Return the (X, Y) coordinate for the center point of the cell that contains the specified text.  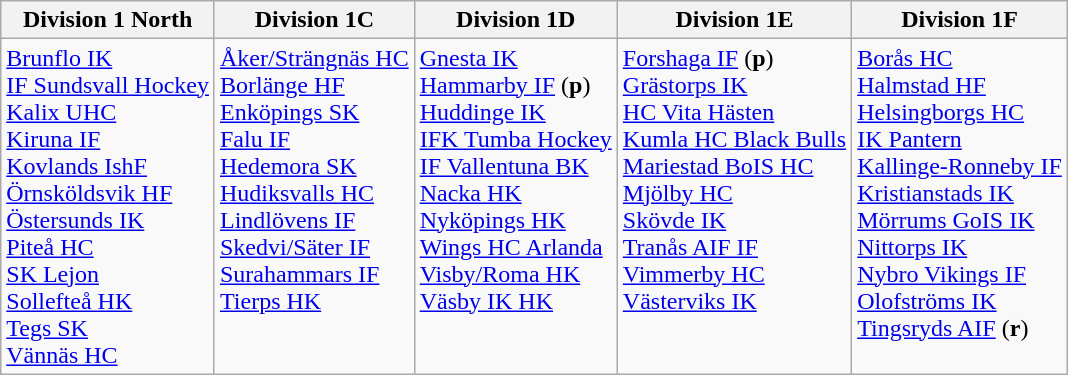
Division 1E (734, 20)
Division 1F (960, 20)
Division 1 North (108, 20)
Brunflo IKIF Sundsvall HockeyKalix UHCKiruna IFKovlands IshFÖrnsköldsvik HFÖstersunds IKPiteå HCSK LejonSollefteå HKTegs SKVännäs HC (108, 206)
Åker/Strängnäs HCBorlänge HFEnköpings SKFalu IFHedemora SKHudiksvalls HCLindlövens IFSkedvi/Säter IFSurahammars IFTierps HK (314, 206)
Forshaga IF (p)Grästorps IKHC Vita HästenKumla HC Black BullsMariestad BoIS HCMjölby HCSkövde IKTranås AIF IFVimmerby HCVästerviks IK (734, 206)
Division 1C (314, 20)
Division 1D (516, 20)
Gnesta IKHammarby IF (p)Huddinge IKIFK Tumba HockeyIF Vallentuna BKNacka HKNyköpings HKWings HC ArlandaVisby/Roma HKVäsby IK HK (516, 206)
